For the text-containing cell, return its midpoint in [X, Y] coordinate format. 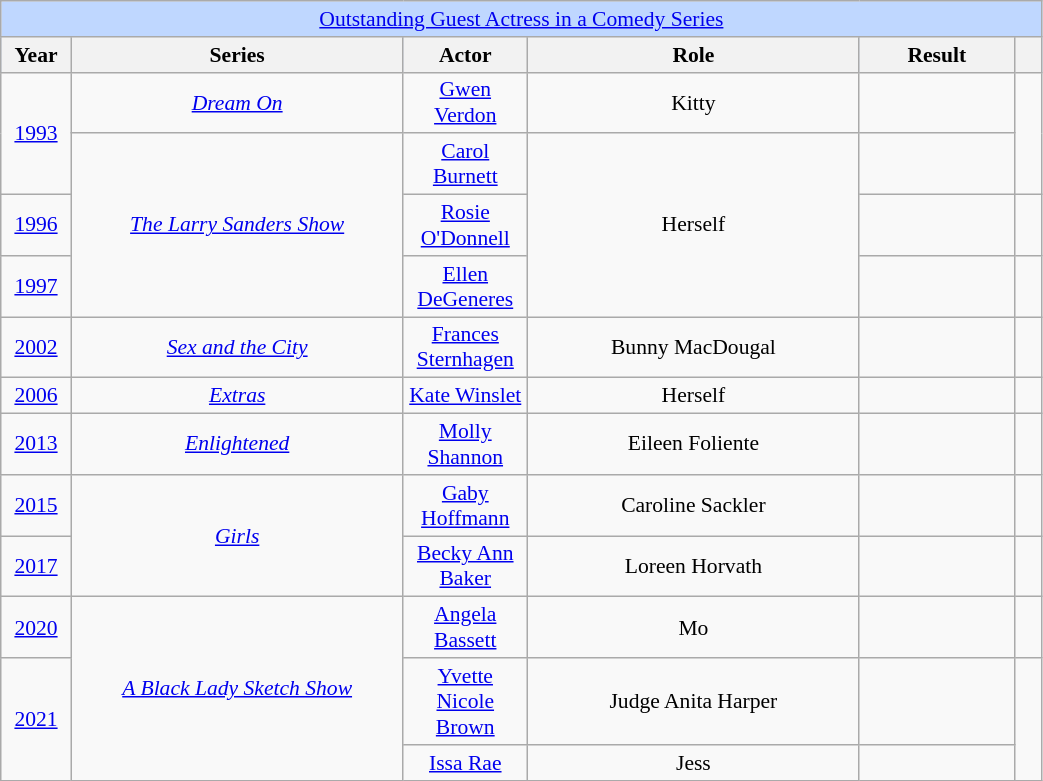
Caroline Sackler [694, 506]
2017 [36, 566]
The Larry Sanders Show [237, 226]
2020 [36, 628]
Year [36, 55]
Ellen DeGeneres [465, 286]
Angela Bassett [465, 628]
Mo [694, 628]
Eileen Foliente [694, 444]
Yvette Nicole Brown [465, 702]
Bunny MacDougal [694, 348]
2013 [36, 444]
1993 [36, 133]
1997 [36, 286]
Frances Sternhagen [465, 348]
Extras [237, 396]
Enlightened [237, 444]
Rosie O'Donnell [465, 226]
Girls [237, 536]
Issa Rae [465, 763]
2002 [36, 348]
Carol Burnett [465, 164]
A Black Lady Sketch Show [237, 688]
Gwen Verdon [465, 102]
2006 [36, 396]
1996 [36, 226]
Gaby Hoffmann [465, 506]
Judge Anita Harper [694, 702]
Dream On [237, 102]
Kate Winslet [465, 396]
2021 [36, 719]
Result [936, 55]
Kitty [694, 102]
Jess [694, 763]
Loreen Horvath [694, 566]
Series [237, 55]
Molly Shannon [465, 444]
Becky Ann Baker [465, 566]
2015 [36, 506]
Outstanding Guest Actress in a Comedy Series [522, 19]
Sex and the City [237, 348]
Actor [465, 55]
Role [694, 55]
